For the text-containing cell, return its midpoint in [X, Y] coordinate format. 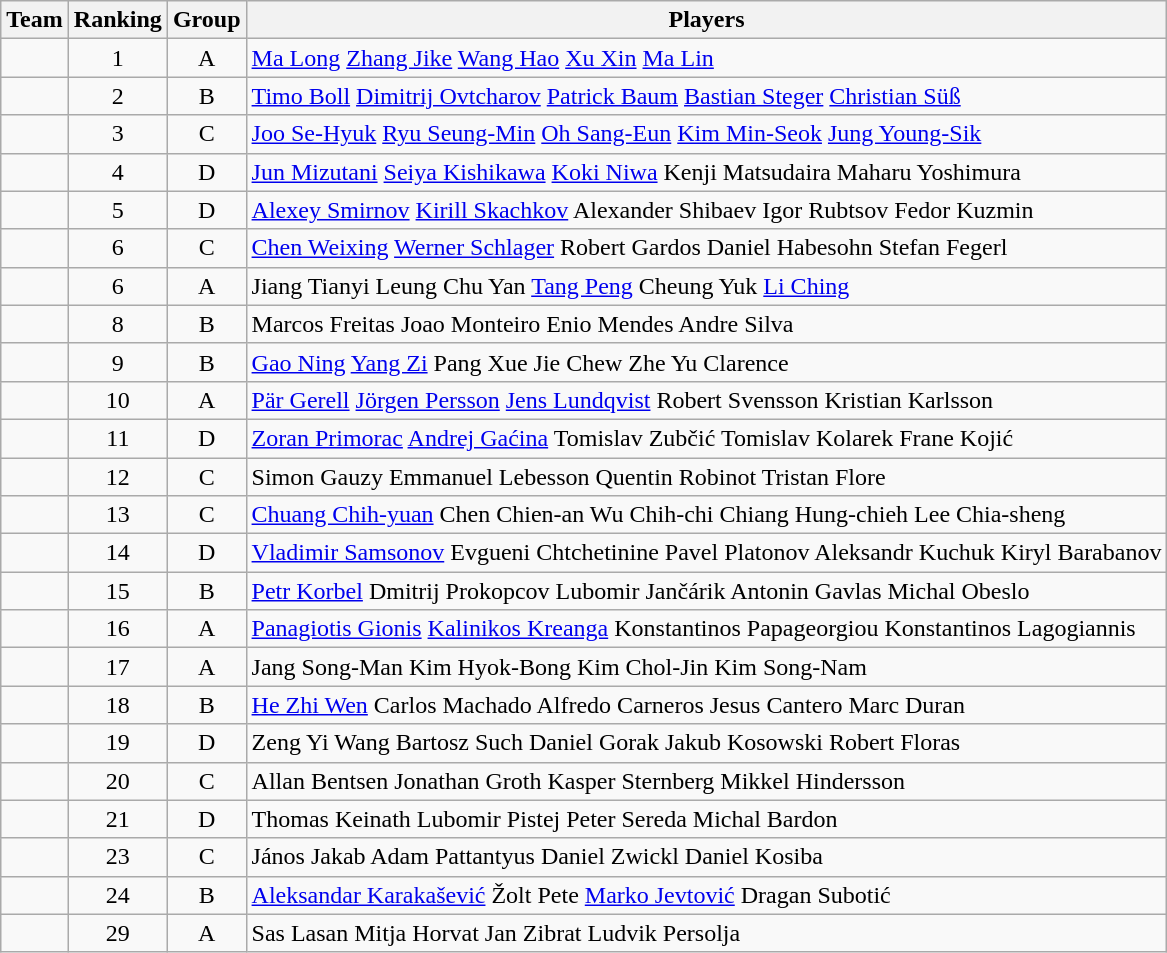
15 [118, 591]
Jiang Tianyi Leung Chu Yan Tang Peng Cheung Yuk Li Ching [706, 286]
Chuang Chih-yuan Chen Chien-an Wu Chih-chi Chiang Hung-chieh Lee Chia-sheng [706, 515]
Ma Long Zhang Jike Wang Hao Xu Xin Ma Lin [706, 58]
29 [118, 933]
He Zhi Wen Carlos Machado Alfredo Carneros Jesus Cantero Marc Duran [706, 705]
Timo Boll Dimitrij Ovtcharov Patrick Baum Bastian Steger Christian Süß [706, 96]
5 [118, 210]
Aleksandar Karakašević Žolt Pete Marko Jevtović Dragan Subotić [706, 895]
16 [118, 629]
Ranking [118, 20]
Group [206, 20]
8 [118, 324]
Thomas Keinath Lubomir Pistej Peter Sereda Michal Bardon [706, 819]
Team [35, 20]
Chen Weixing Werner Schlager Robert Gardos Daniel Habesohn Stefan Fegerl [706, 248]
2 [118, 96]
Zoran Primorac Andrej Gaćina Tomislav Zubčić Tomislav Kolarek Frane Kojić [706, 438]
23 [118, 857]
13 [118, 515]
Allan Bentsen Jonathan Groth Kasper Sternberg Mikkel Hindersson [706, 781]
Zeng Yi Wang Bartosz Such Daniel Gorak Jakub Kosowski Robert Floras [706, 743]
18 [118, 705]
14 [118, 553]
10 [118, 400]
21 [118, 819]
17 [118, 667]
Panagiotis Gionis Kalinikos Kreanga Konstantinos Papageorgiou Konstantinos Lagogiannis [706, 629]
19 [118, 743]
12 [118, 477]
Simon Gauzy Emmanuel Lebesson Quentin Robinot Tristan Flore [706, 477]
1 [118, 58]
Pär Gerell Jörgen Persson Jens Lundqvist Robert Svensson Kristian Karlsson [706, 400]
Sas Lasan Mitja Horvat Jan Zibrat Ludvik Persolja [706, 933]
Gao Ning Yang Zi Pang Xue Jie Chew Zhe Yu Clarence [706, 362]
24 [118, 895]
János Jakab Adam Pattantyus Daniel Zwickl Daniel Kosiba [706, 857]
Jang Song-Man Kim Hyok-Bong Kim Chol-Jin Kim Song-Nam [706, 667]
9 [118, 362]
Marcos Freitas Joao Monteiro Enio Mendes Andre Silva [706, 324]
Players [706, 20]
4 [118, 172]
20 [118, 781]
Jun Mizutani Seiya Kishikawa Koki Niwa Kenji Matsudaira Maharu Yoshimura [706, 172]
Alexey Smirnov Kirill Skachkov Alexander Shibaev Igor Rubtsov Fedor Kuzmin [706, 210]
Vladimir Samsonov Evgueni Chtchetinine Pavel Platonov Aleksandr Kuchuk Kiryl Barabanov [706, 553]
11 [118, 438]
Petr Korbel Dmitrij Prokopcov Lubomir Jančárik Antonin Gavlas Michal Obeslo [706, 591]
3 [118, 134]
Joo Se-Hyuk Ryu Seung-Min Oh Sang-Eun Kim Min-Seok Jung Young-Sik [706, 134]
